From the cell containing the given text, extract its center point as [X, Y] coordinate. 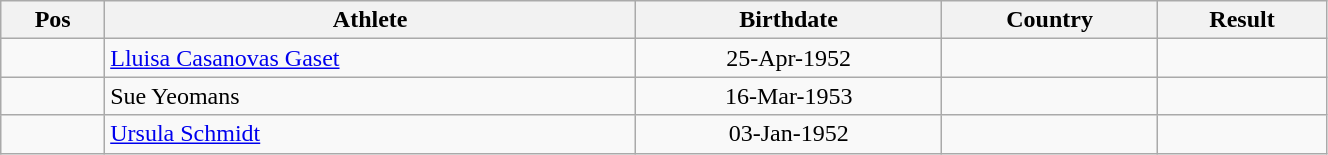
Birthdate [789, 20]
Athlete [370, 20]
Result [1242, 20]
Ursula Schmidt [370, 134]
03-Jan-1952 [789, 134]
Country [1050, 20]
Sue Yeomans [370, 96]
Lluisa Casanovas Gaset [370, 58]
25-Apr-1952 [789, 58]
16-Mar-1953 [789, 96]
Pos [53, 20]
